Return (x, y) of the center of cell containing provided text 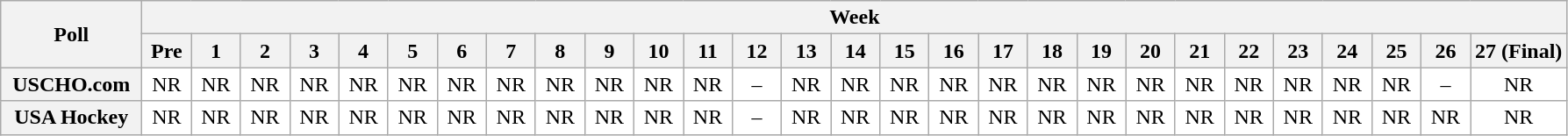
18 (1052, 51)
21 (1199, 51)
3 (314, 51)
Week (855, 18)
14 (856, 51)
USCHO.com (72, 84)
4 (363, 51)
25 (1396, 51)
27 (Final) (1519, 51)
5 (412, 51)
9 (609, 51)
20 (1150, 51)
Poll (72, 34)
13 (806, 51)
Pre (167, 51)
6 (462, 51)
11 (707, 51)
19 (1101, 51)
23 (1298, 51)
16 (954, 51)
12 (757, 51)
USA Hockey (72, 118)
1 (216, 51)
7 (511, 51)
22 (1249, 51)
17 (1003, 51)
8 (560, 51)
15 (905, 51)
10 (658, 51)
24 (1347, 51)
2 (265, 51)
26 (1445, 51)
